Provide the (x, y) coordinate of the cell's center where the given text is located.  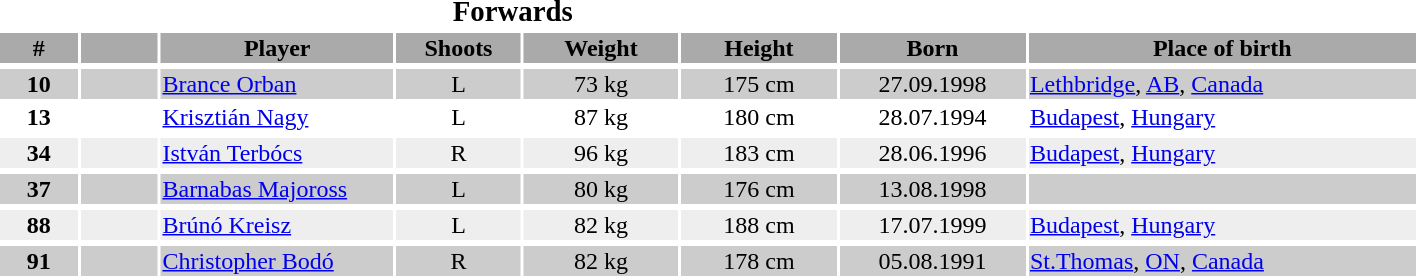
37 (38, 189)
Born (932, 48)
Weight (600, 48)
Brance Orban (277, 84)
13.08.1998 (932, 189)
Height (758, 48)
St.Thomas, ON, Canada (1222, 261)
Player (277, 48)
Lethbridge, AB, Canada (1222, 84)
Brúnó Kreisz (277, 225)
188 cm (758, 225)
Barnabas Majoross (277, 189)
Christopher Bodó (277, 261)
27.09.1998 (932, 84)
# (38, 48)
Shoots (458, 48)
28.06.1996 (932, 153)
91 (38, 261)
87 kg (600, 117)
96 kg (600, 153)
183 cm (758, 153)
05.08.1991 (932, 261)
178 cm (758, 261)
34 (38, 153)
80 kg (600, 189)
176 cm (758, 189)
Place of birth (1222, 48)
István Terbócs (277, 153)
17.07.1999 (932, 225)
88 (38, 225)
175 cm (758, 84)
10 (38, 84)
73 kg (600, 84)
180 cm (758, 117)
28.07.1994 (932, 117)
Krisztián Nagy (277, 117)
13 (38, 117)
